Return the [x, y] coordinate for the center point of the cell that contains the specified text.  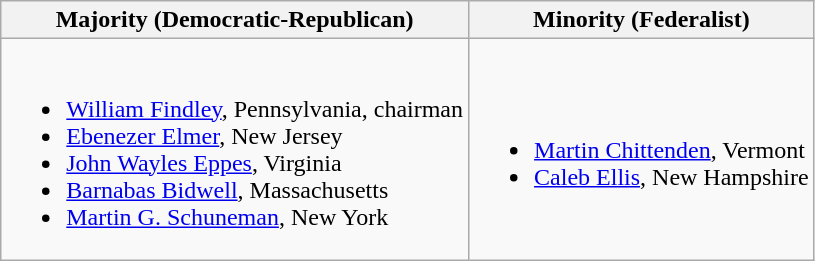
Minority (Federalist) [642, 20]
Martin Chittenden, VermontCaleb Ellis, New Hampshire [642, 150]
Majority (Democratic-Republican) [235, 20]
